Detect which cell encompasses the target text, then output its [x, y] center coordinate. 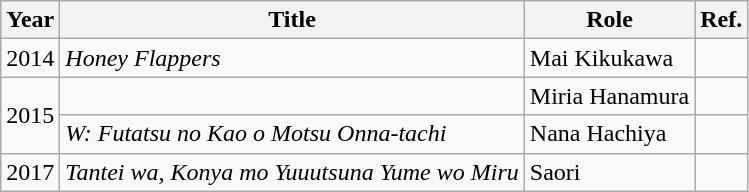
Role [609, 20]
Year [30, 20]
Honey Flappers [292, 58]
Title [292, 20]
2014 [30, 58]
Nana Hachiya [609, 134]
W: Futatsu no Kao o Motsu Onna-tachi [292, 134]
2015 [30, 115]
Ref. [722, 20]
2017 [30, 172]
Tantei wa, Konya mo Yuuutsuna Yume wo Miru [292, 172]
Saori [609, 172]
Mai Kikukawa [609, 58]
Miria Hanamura [609, 96]
